Detect which cell encompasses the target text, then output its (X, Y) center coordinate. 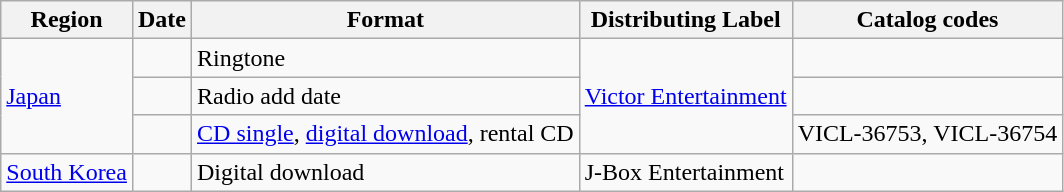
South Korea (67, 172)
Ringtone (386, 58)
Catalog codes (928, 20)
Victor Entertainment (686, 96)
Date (162, 20)
VICL-36753, VICL-36754 (928, 134)
Format (386, 20)
Distributing Label (686, 20)
CD single, digital download, rental CD (386, 134)
Radio add date (386, 96)
J-Box Entertainment (686, 172)
Japan (67, 96)
Region (67, 20)
Digital download (386, 172)
